Return (X, Y) of the center of cell containing provided text 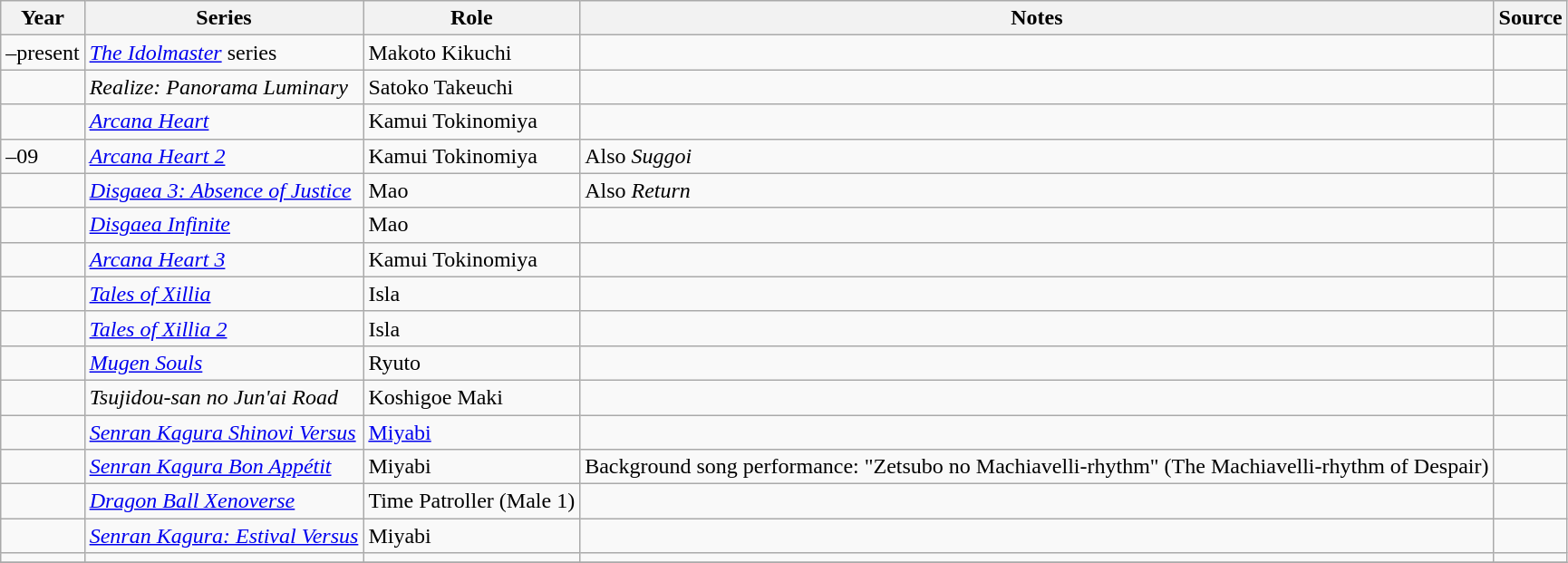
Mugen Souls (224, 363)
Realize: Panorama Luminary (224, 87)
Ryuto (471, 363)
The Idolmaster series (224, 53)
Year (43, 18)
–09 (43, 156)
Time Patroller (Male 1) (471, 501)
Senran Kagura: Estival Versus (224, 536)
Koshigoe Maki (471, 397)
Tales of Xillia (224, 294)
Tsujidou-san no Jun'ai Road (224, 397)
Tales of Xillia 2 (224, 328)
Role (471, 18)
Disgaea Infinite (224, 225)
Arcana Heart 3 (224, 259)
Disgaea 3: Absence of Justice (224, 190)
Source (1530, 18)
Also Return (1037, 190)
Senran Kagura Bon Appétit (224, 467)
Background song performance: "Zetsubo no Machiavelli-rhythm" (The Machiavelli-rhythm of Despair) (1037, 467)
Arcana Heart (224, 121)
Also Suggoi (1037, 156)
–present (43, 53)
Senran Kagura Shinovi Versus (224, 432)
Makoto Kikuchi (471, 53)
Satoko Takeuchi (471, 87)
Series (224, 18)
Dragon Ball Xenoverse (224, 501)
Arcana Heart 2 (224, 156)
Notes (1037, 18)
